Locate the cell with the specified text and output its [X, Y] center coordinate. 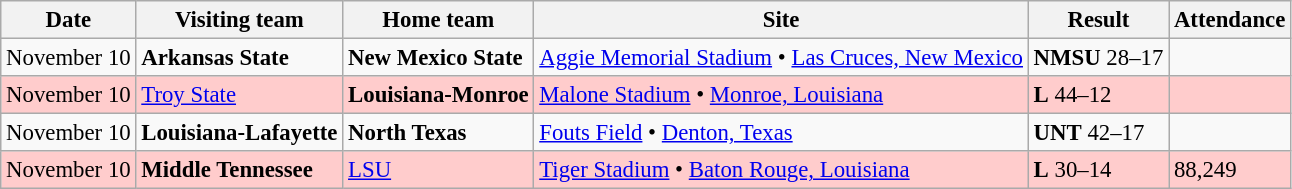
New Mexico State [438, 58]
Arkansas State [240, 58]
Troy State [240, 95]
UNT 42–17 [1098, 133]
Visiting team [240, 20]
Attendance [1230, 20]
Fouts Field • Denton, Texas [781, 133]
Middle Tennessee [240, 170]
Louisiana-Lafayette [240, 133]
NMSU 28–17 [1098, 58]
Result [1098, 20]
Louisiana-Monroe [438, 95]
Date [68, 20]
Aggie Memorial Stadium • Las Cruces, New Mexico [781, 58]
Home team [438, 20]
L 44–12 [1098, 95]
88,249 [1230, 170]
Malone Stadium • Monroe, Louisiana [781, 95]
Tiger Stadium • Baton Rouge, Louisiana [781, 170]
LSU [438, 170]
North Texas [438, 133]
Site [781, 20]
L 30–14 [1098, 170]
